Provide the (X, Y) coordinate of the cell's center where the given text is located.  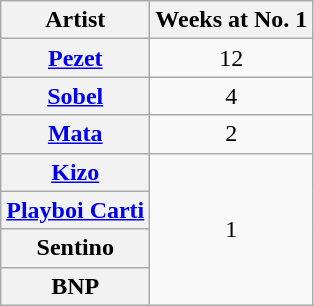
Pezet (76, 58)
12 (232, 58)
2 (232, 134)
Weeks at No. 1 (232, 20)
Sobel (76, 96)
Mata (76, 134)
BNP (76, 286)
4 (232, 96)
Playboi Carti (76, 210)
1 (232, 229)
Kizo (76, 172)
Sentino (76, 248)
Artist (76, 20)
